Detect which cell encompasses the target text, then output its (x, y) center coordinate. 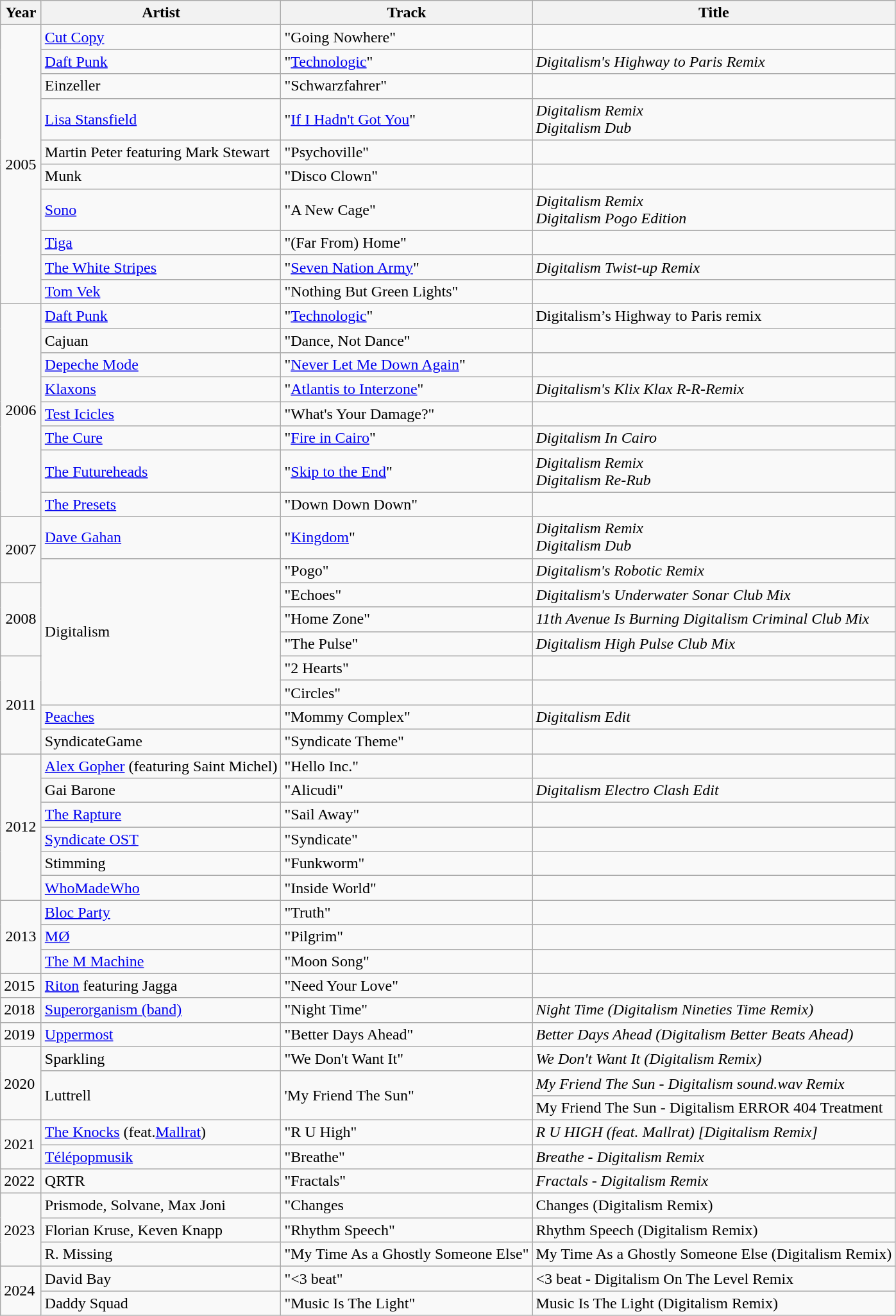
"Down Down Down" (407, 504)
QRTR (161, 1181)
<3 beat - Digitalism On The Level Remix (714, 1279)
"Better Days Ahead" (407, 1034)
Breathe - Digitalism Remix (714, 1157)
SyndicateGame (161, 741)
"2 Hearts" (407, 668)
2022 (21, 1181)
Uppermost (161, 1034)
"Music Is The Light" (407, 1303)
"Breathe" (407, 1157)
Bloc Party (161, 912)
"Fire in Cairo" (407, 438)
Alex Gopher (featuring Saint Michel) (161, 765)
"Syndicate" (407, 839)
Gai Barone (161, 790)
2021 (21, 1144)
"Circles" (407, 692)
Artist (161, 13)
"The Pulse" (407, 644)
WhoMadeWho (161, 888)
Martin Peter featuring Mark Stewart (161, 152)
2019 (21, 1034)
"(Far From) Home" (407, 243)
R U HIGH (feat. Mallrat) [Digitalism Remix] (714, 1132)
"Rhythm Speech" (407, 1230)
Daddy Squad (161, 1303)
Digitalism (161, 631)
Digitalism Twist-up Remix (714, 267)
2018 (21, 1010)
Prismode, Solvane, Max Joni (161, 1206)
11th Avenue Is Burning Digitalism Criminal Club Mix (714, 619)
"Pilgrim" (407, 937)
My Friend The Sun - Digitalism ERROR 404 Treatment (714, 1107)
Florian Kruse, Keven Knapp (161, 1230)
"What's Your Damage?" (407, 414)
Better Days Ahead (Digitalism Better Beats Ahead) (714, 1034)
"Disco Clown" (407, 176)
"Kingdom" (407, 538)
2012 (21, 826)
Digitalism Edit (714, 717)
Fractals - Digitalism Remix (714, 1181)
The White Stripes (161, 267)
Lisa Stansfield (161, 119)
Klaxons (161, 389)
"Mommy Complex" (407, 717)
Cajuan (161, 341)
"Sail Away" (407, 815)
"Alicudi" (407, 790)
"<3 beat" (407, 1279)
David Bay (161, 1279)
2020 (21, 1083)
2008 (21, 619)
2013 (21, 937)
The Rapture (161, 815)
Year (21, 13)
Digitalism In Cairo (714, 438)
"Pogo" (407, 570)
"My Time As a Ghostly Someone Else" (407, 1254)
Title (714, 13)
MØ (161, 937)
Rhythm Speech (Digitalism Remix) (714, 1230)
"Home Zone" (407, 619)
"Inside World" (407, 888)
Digitalism's Robotic Remix (714, 570)
"R U High" (407, 1132)
"Atlantis to Interzone" (407, 389)
The Knocks (feat.Mallrat) (161, 1132)
Syndicate OST (161, 839)
The Presets (161, 504)
Stimming (161, 864)
The Cure (161, 438)
Peaches (161, 717)
"Skip to the End" (407, 471)
2015 (21, 986)
Tom Vek (161, 291)
Digitalism RemixDigitalism Pogo Edition (714, 209)
Télépopmusik (161, 1157)
2005 (21, 164)
"Echoes" (407, 595)
Digitalism High Pulse Club Mix (714, 644)
The M Machine (161, 961)
R. Missing (161, 1254)
Tiga (161, 243)
"Night Time" (407, 1010)
My Friend The Sun - Digitalism sound.wav Remix (714, 1083)
Depeche Mode (161, 365)
We Don't Want It (Digitalism Remix) (714, 1059)
Luttrell (161, 1095)
2007 (21, 549)
"Seven Nation Army" (407, 267)
Cut Copy (161, 37)
"Dance, Not Dance" (407, 341)
"Need Your Love" (407, 986)
"Syndicate Theme" (407, 741)
The Futureheads (161, 471)
Digitalism Electro Clash Edit (714, 790)
Sparkling (161, 1059)
"Hello Inc." (407, 765)
'My Friend The Sun" (407, 1095)
"We Don't Want It" (407, 1059)
Digitalism's Highway to Paris Remix (714, 62)
Sono (161, 209)
Digitalism's Klix Klax R-R-Remix (714, 389)
Dave Gahan (161, 538)
Digitalism RemixDigitalism Re-Rub (714, 471)
2006 (21, 410)
Digitalism's Underwater Sonar Club Mix (714, 595)
"Nothing But Green Lights" (407, 291)
"Psychoville" (407, 152)
2024 (21, 1291)
"Going Nowhere" (407, 37)
"Truth" (407, 912)
Superorganism (band) (161, 1010)
2023 (21, 1230)
"A New Cage" (407, 209)
Munk (161, 176)
Music Is The Light (Digitalism Remix) (714, 1303)
"If I Hadn't Got You" (407, 119)
2011 (21, 705)
Changes (Digitalism Remix) (714, 1206)
Riton featuring Jagga (161, 986)
"Schwarzfahrer" (407, 86)
My Time As a Ghostly Someone Else (Digitalism Remix) (714, 1254)
"Funkworm" (407, 864)
Track (407, 13)
"Fractals" (407, 1181)
Einzeller (161, 86)
Night Time (Digitalism Nineties Time Remix) (714, 1010)
"Changes (407, 1206)
"Moon Song" (407, 961)
Test Icicles (161, 414)
Digitalism’s Highway to Paris remix (714, 316)
"Never Let Me Down Again" (407, 365)
